Extract the [X, Y] coordinate from the center of the cell holding the provided text.  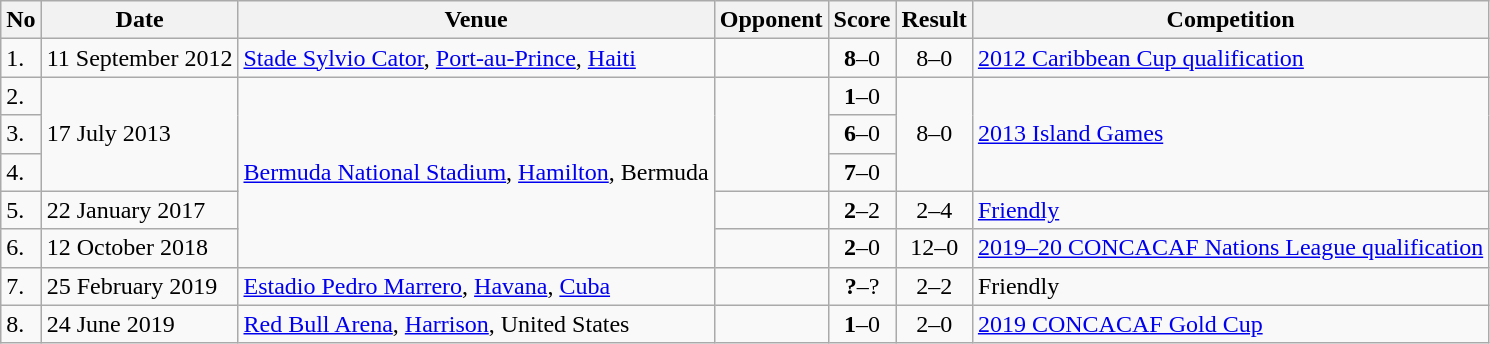
2013 Island Games [1230, 134]
12–0 [934, 248]
6–0 [862, 134]
Estadio Pedro Marrero, Havana, Cuba [476, 286]
5. [21, 210]
Venue [476, 20]
Score [862, 20]
Red Bull Arena, Harrison, United States [476, 324]
22 January 2017 [140, 210]
4. [21, 172]
24 June 2019 [140, 324]
7. [21, 286]
?–? [862, 286]
2. [21, 96]
Competition [1230, 20]
12 October 2018 [140, 248]
2019–20 CONCACAF Nations League qualification [1230, 248]
1. [21, 58]
2012 Caribbean Cup qualification [1230, 58]
2019 CONCACAF Gold Cup [1230, 324]
2–4 [934, 210]
17 July 2013 [140, 134]
25 February 2019 [140, 286]
Stade Sylvio Cator, Port-au-Prince, Haiti [476, 58]
Bermuda National Stadium, Hamilton, Bermuda [476, 172]
Result [934, 20]
No [21, 20]
6. [21, 248]
Date [140, 20]
3. [21, 134]
8. [21, 324]
Opponent [771, 20]
11 September 2012 [140, 58]
7–0 [862, 172]
